Locate the cell with the specified text and output its (x, y) center coordinate. 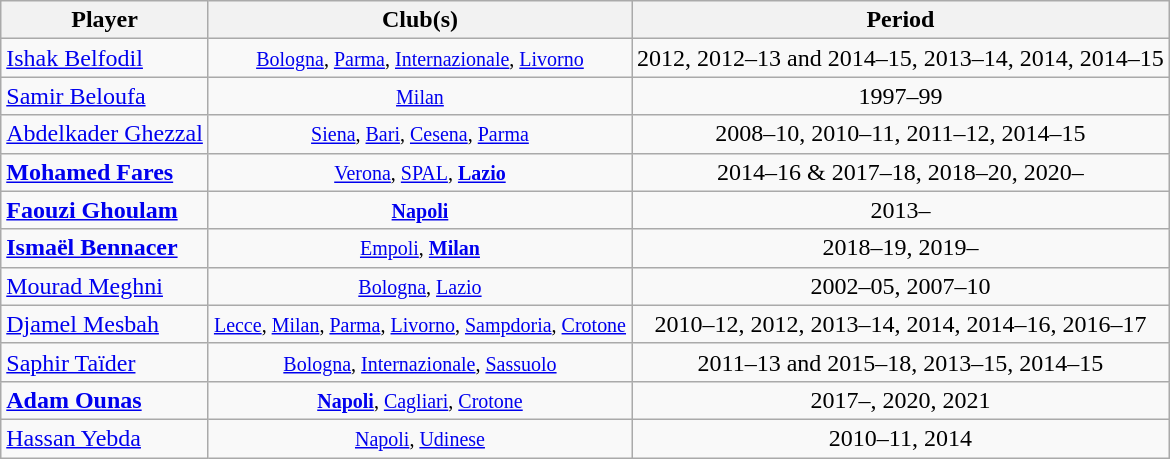
Napoli, Udinese (420, 438)
2010–12, 2012, 2013–14, 2014, 2014–16, 2016–17 (901, 324)
Adam Ounas (105, 400)
Bologna, Internazionale, Sassuolo (420, 362)
2010–11, 2014 (901, 438)
Ismaël Bennacer (105, 248)
Period (901, 20)
Abdelkader Ghezzal (105, 134)
2012, 2012–13 and 2014–15, 2013–14, 2014, 2014–15 (901, 58)
Siena, Bari, Cesena, Parma (420, 134)
2017–, 2020, 2021 (901, 400)
Mourad Meghni (105, 286)
Player (105, 20)
Club(s) (420, 20)
2013– (901, 210)
2014–16 & 2017–18, 2018–20, 2020– (901, 172)
Faouzi Ghoulam (105, 210)
Hassan Yebda (105, 438)
Napoli, Cagliari, Crotone (420, 400)
Verona, SPAL, Lazio (420, 172)
1997–99 (901, 96)
2002–05, 2007–10 (901, 286)
2008–10, 2010–11, 2011–12, 2014–15 (901, 134)
Samir Beloufa (105, 96)
Lecce, Milan, Parma, Livorno, Sampdoria, Crotone (420, 324)
2011–13 and 2015–18, 2013–15, 2014–15 (901, 362)
Napoli (420, 210)
Bologna, Lazio (420, 286)
2018–19, 2019– (901, 248)
Ishak Belfodil (105, 58)
Bologna, Parma, Internazionale, Livorno (420, 58)
Mohamed Fares (105, 172)
Milan (420, 96)
Djamel Mesbah (105, 324)
Empoli, Milan (420, 248)
Saphir Taïder (105, 362)
